Find where the given text appears and provide that cell's center as [X, Y] coordinate. 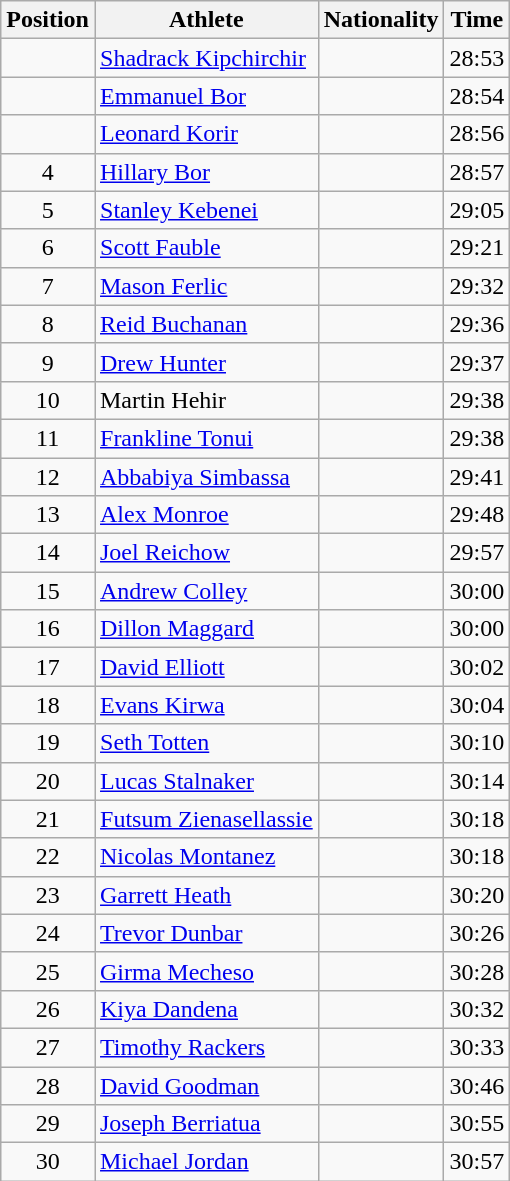
29:21 [477, 248]
28:56 [477, 134]
Trevor Dunbar [206, 933]
30:26 [477, 933]
29:36 [477, 324]
Nicolas Montanez [206, 857]
16 [48, 629]
Shadrack Kipchirchir [206, 58]
29:32 [477, 286]
Nationality [381, 20]
Frankline Tonui [206, 438]
23 [48, 895]
25 [48, 971]
Athlete [206, 20]
Leonard Korir [206, 134]
30:10 [477, 743]
22 [48, 857]
Emmanuel Bor [206, 96]
Lucas Stalnaker [206, 781]
David Goodman [206, 1085]
20 [48, 781]
26 [48, 1009]
29:41 [477, 477]
Kiya Dandena [206, 1009]
30:20 [477, 895]
28:57 [477, 172]
Scott Fauble [206, 248]
29:48 [477, 515]
18 [48, 705]
Futsum Zienasellassie [206, 819]
Alex Monroe [206, 515]
29:37 [477, 362]
13 [48, 515]
7 [48, 286]
Andrew Colley [206, 591]
4 [48, 172]
Garrett Heath [206, 895]
28:54 [477, 96]
24 [48, 933]
30:46 [477, 1085]
28:53 [477, 58]
30 [48, 1162]
11 [48, 438]
21 [48, 819]
30:14 [477, 781]
28 [48, 1085]
5 [48, 210]
Drew Hunter [206, 362]
8 [48, 324]
Seth Totten [206, 743]
David Elliott [206, 667]
Hillary Bor [206, 172]
30:04 [477, 705]
30:28 [477, 971]
9 [48, 362]
15 [48, 591]
30:55 [477, 1124]
Abbabiya Simbassa [206, 477]
30:57 [477, 1162]
Joseph Berriatua [206, 1124]
Mason Ferlic [206, 286]
29:05 [477, 210]
Martin Hehir [206, 400]
14 [48, 553]
30:02 [477, 667]
Stanley Kebenei [206, 210]
6 [48, 248]
Dillon Maggard [206, 629]
Timothy Rackers [206, 1047]
Time [477, 20]
17 [48, 667]
29:57 [477, 553]
Position [48, 20]
27 [48, 1047]
Michael Jordan [206, 1162]
Girma Mecheso [206, 971]
30:33 [477, 1047]
19 [48, 743]
29 [48, 1124]
12 [48, 477]
Joel Reichow [206, 553]
Evans Kirwa [206, 705]
Reid Buchanan [206, 324]
30:32 [477, 1009]
10 [48, 400]
